Provide the [x, y] coordinate of the cell's center where the given text is located.  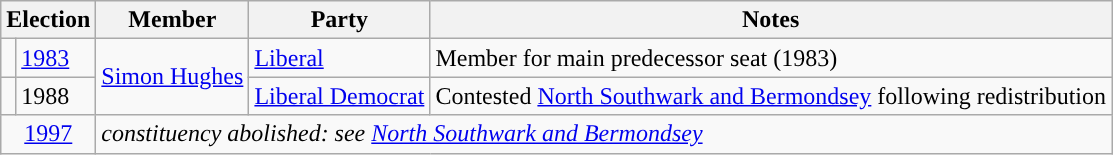
Liberal Democrat [340, 96]
Member for main predecessor seat (1983) [771, 58]
1997 [48, 134]
Party [340, 20]
Simon Hughes [172, 77]
Liberal [340, 58]
constituency abolished: see North Southwark and Bermondsey [604, 134]
Member [172, 20]
Election [48, 20]
Notes [771, 20]
1988 [56, 96]
Contested North Southwark and Bermondsey following redistribution [771, 96]
1983 [56, 58]
